Search for the cell housing the specified text and yield its [X, Y] center coordinate. 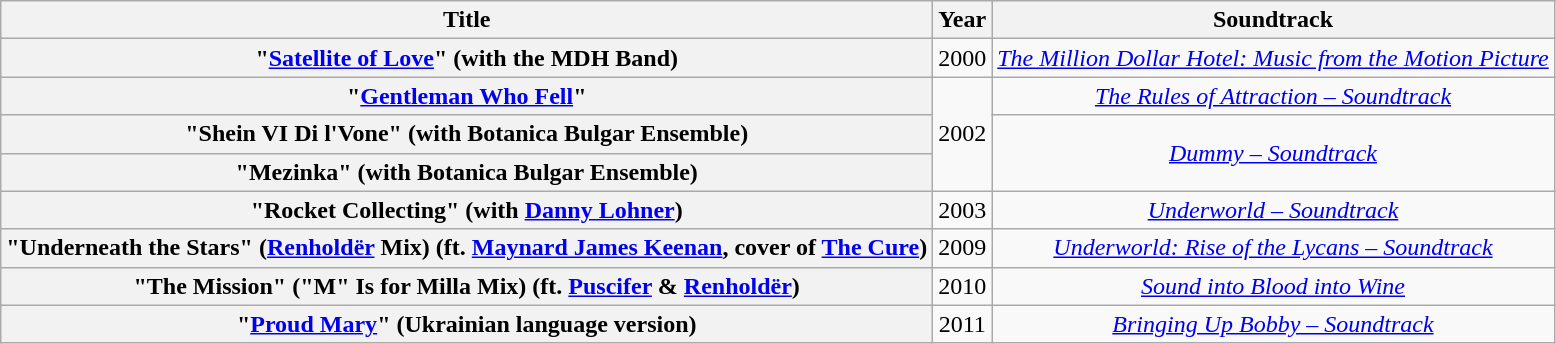
2003 [962, 210]
The Rules of Attraction – Soundtrack [1274, 96]
2009 [962, 248]
Year [962, 20]
"Underneath the Stars" (Renholdër Mix) (ft. Maynard James Keenan, cover of The Cure) [467, 248]
Title [467, 20]
Dummy – Soundtrack [1274, 153]
"Proud Mary" (Ukrainian language version) [467, 324]
"Rocket Collecting" (with Danny Lohner) [467, 210]
Sound into Blood into Wine [1274, 286]
2010 [962, 286]
2000 [962, 58]
"Gentleman Who Fell" [467, 96]
2002 [962, 134]
Underworld: Rise of the Lycans – Soundtrack [1274, 248]
"Mezinka" (with Botanica Bulgar Ensemble) [467, 172]
The Million Dollar Hotel: Music from the Motion Picture [1274, 58]
Underworld – Soundtrack [1274, 210]
Soundtrack [1274, 20]
2011 [962, 324]
"The Mission" ("M" Is for Milla Mix) (ft. Puscifer & Renholdër) [467, 286]
Bringing Up Bobby – Soundtrack [1274, 324]
"Satellite of Love" (with the MDH Band) [467, 58]
"Shein VI Di l'Vone" (with Botanica Bulgar Ensemble) [467, 134]
